Locate the cell with the specified text and output its (x, y) center coordinate. 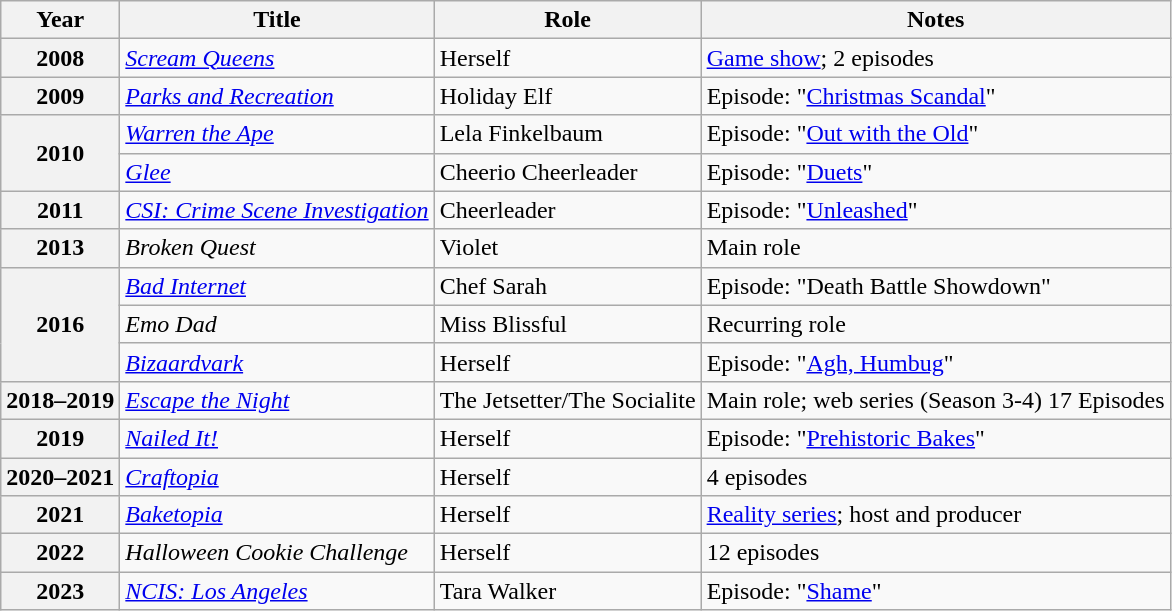
Main role (936, 248)
Lela Finkelbaum (568, 134)
2016 (60, 324)
Episode: "Christmas Scandal" (936, 96)
Violet (568, 248)
Notes (936, 20)
Nailed It! (277, 438)
Episode: "Unleashed" (936, 210)
Craftopia (277, 477)
2018–2019 (60, 400)
2013 (60, 248)
4 episodes (936, 477)
2009 (60, 96)
Warren the Ape (277, 134)
Bizaardvark (277, 362)
2020–2021 (60, 477)
Halloween Cookie Challenge (277, 553)
2022 (60, 553)
Title (277, 20)
CSI: Crime Scene Investigation (277, 210)
Game show; 2 episodes (936, 58)
Episode: "Death Battle Showdown" (936, 286)
Episode: "Agh, Humbug" (936, 362)
Baketopia (277, 515)
2011 (60, 210)
Episode: "Out with the Old" (936, 134)
Role (568, 20)
Tara Walker (568, 591)
2021 (60, 515)
Emo Dad (277, 324)
Scream Queens (277, 58)
Episode: "Prehistoric Bakes" (936, 438)
Reality series; host and producer (936, 515)
The Jetsetter/The Socialite (568, 400)
2008 (60, 58)
Year (60, 20)
Miss Blissful (568, 324)
Cheerio Cheerleader (568, 172)
Chef Sarah (568, 286)
Bad Internet (277, 286)
2019 (60, 438)
Glee (277, 172)
2010 (60, 153)
Broken Quest (277, 248)
Parks and Recreation (277, 96)
Episode: "Duets" (936, 172)
2023 (60, 591)
Escape the Night (277, 400)
Cheerleader (568, 210)
NCIS: Los Angeles (277, 591)
Main role; web series (Season 3-4) 17 Episodes (936, 400)
12 episodes (936, 553)
Recurring role (936, 324)
Holiday Elf (568, 96)
Episode: "Shame" (936, 591)
